Output the (x, y) coordinate of the center of the cell containing the given text.  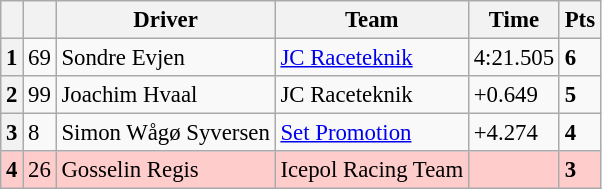
+0.649 (514, 95)
Simon Wågø Syversen (166, 133)
2 (12, 95)
Joachim Hvaal (166, 95)
99 (40, 95)
+4.274 (514, 133)
Pts (580, 20)
Team (372, 20)
Driver (166, 20)
5 (580, 95)
6 (580, 58)
8 (40, 133)
Gosselin Regis (166, 170)
69 (40, 58)
Set Promotion (372, 133)
Sondre Evjen (166, 58)
1 (12, 58)
Time (514, 20)
26 (40, 170)
Icepol Racing Team (372, 170)
4:21.505 (514, 58)
